Pinpoint the cell where the given text exists, returning its (X, Y) midpoint coordinate. 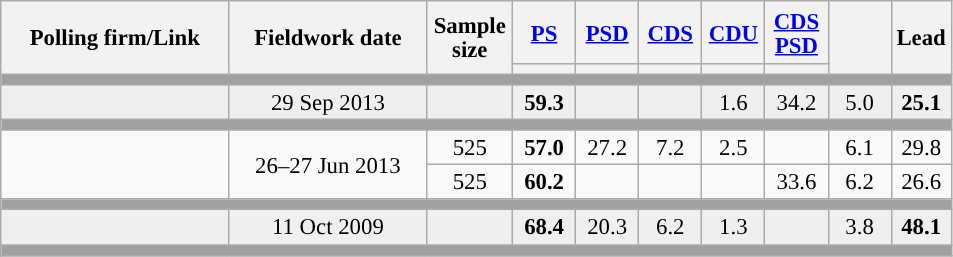
27.2 (608, 148)
29.8 (921, 148)
Polling firm/Link (115, 38)
20.3 (608, 228)
Fieldwork date (328, 38)
1.3 (734, 228)
Lead (921, 38)
68.4 (544, 228)
6.1 (860, 148)
26–27 Jun 2013 (328, 164)
11 Oct 2009 (328, 228)
34.2 (796, 102)
5.0 (860, 102)
CDSPSD (796, 32)
PSD (608, 32)
1.6 (734, 102)
25.1 (921, 102)
7.2 (670, 148)
3.8 (860, 228)
2.5 (734, 148)
29 Sep 2013 (328, 102)
33.6 (796, 182)
60.2 (544, 182)
48.1 (921, 228)
Sample size (470, 38)
59.3 (544, 102)
CDS (670, 32)
PS (544, 32)
57.0 (544, 148)
26.6 (921, 182)
CDU (734, 32)
